Pinpoint the cell where the given text exists, returning its [X, Y] midpoint coordinate. 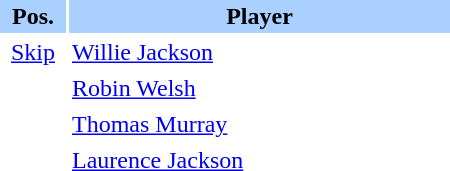
Pos. [33, 16]
Robin Welsh [260, 88]
Willie Jackson [260, 52]
Skip [33, 52]
Thomas Murray [260, 124]
Player [260, 16]
